Detect which cell encompasses the target text, then output its (x, y) center coordinate. 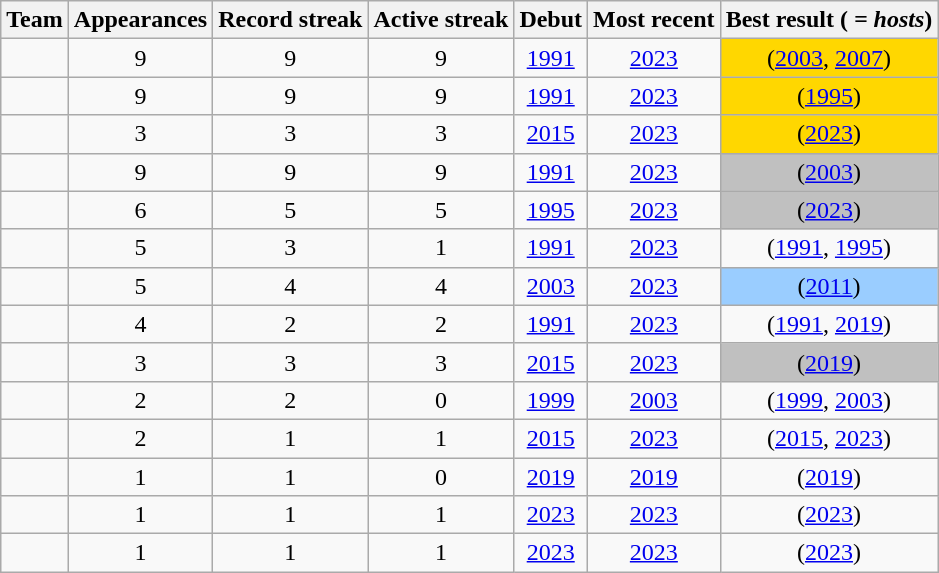
Active streak (441, 20)
(1999, 2003) (829, 400)
1995 (551, 210)
(1991, 1995) (829, 248)
Debut (551, 20)
1999 (551, 400)
Appearances (140, 20)
Most recent (654, 20)
6 (140, 210)
(2003) (829, 172)
(1995) (829, 96)
(2003, 2007) (829, 58)
Best result ( = hosts) (829, 20)
Team (35, 20)
(2015, 2023) (829, 438)
(2011) (829, 286)
(1991, 2019) (829, 324)
Record streak (290, 20)
